From the cell containing the given text, extract its center point as (x, y) coordinate. 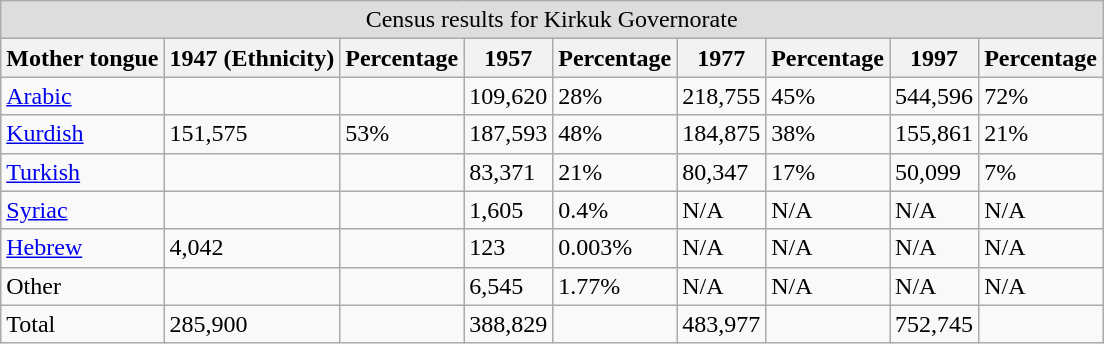
388,829 (508, 324)
7% (1041, 172)
83,371 (508, 172)
48% (615, 134)
123 (508, 248)
45% (828, 96)
184,875 (722, 134)
Other (82, 286)
1997 (934, 58)
483,977 (722, 324)
28% (615, 96)
6,545 (508, 286)
752,745 (934, 324)
544,596 (934, 96)
0.003% (615, 248)
53% (402, 134)
17% (828, 172)
Arabic (82, 96)
Mother tongue (82, 58)
1947 (Ethnicity) (252, 58)
109,620 (508, 96)
Total (82, 324)
155,861 (934, 134)
Kurdish (82, 134)
72% (1041, 96)
Census results for Kirkuk Governorate (552, 20)
38% (828, 134)
Turkish (82, 172)
Hebrew (82, 248)
1977 (722, 58)
0.4% (615, 210)
Syriac (82, 210)
4,042 (252, 248)
80,347 (722, 172)
218,755 (722, 96)
1,605 (508, 210)
151,575 (252, 134)
50,099 (934, 172)
1957 (508, 58)
285,900 (252, 324)
1.77% (615, 286)
187,593 (508, 134)
